Provide the [x, y] coordinate of the cell's center where the given text is located.  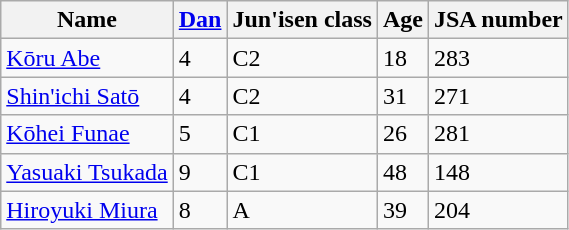
Yasuaki Tsukada [87, 172]
Age [402, 20]
5 [200, 134]
Dan [200, 20]
Kōhei Funae [87, 134]
281 [498, 134]
271 [498, 96]
Shin'ichi Satō [87, 96]
148 [498, 172]
Kōru Abe [87, 58]
9 [200, 172]
Name [87, 20]
26 [402, 134]
8 [200, 210]
31 [402, 96]
A [302, 210]
204 [498, 210]
39 [402, 210]
18 [402, 58]
Jun'isen class [302, 20]
JSA number [498, 20]
Hiroyuki Miura [87, 210]
283 [498, 58]
48 [402, 172]
